Output the (X, Y) coordinate of the center of the cell containing the given text.  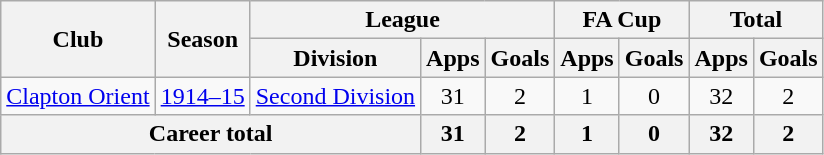
Total (756, 20)
Clapton Orient (78, 96)
Career total (211, 134)
Second Division (335, 96)
Division (335, 58)
1914–15 (202, 96)
Club (78, 39)
FA Cup (622, 20)
League (402, 20)
Season (202, 39)
